Search for the cell housing the specified text and yield its [X, Y] center coordinate. 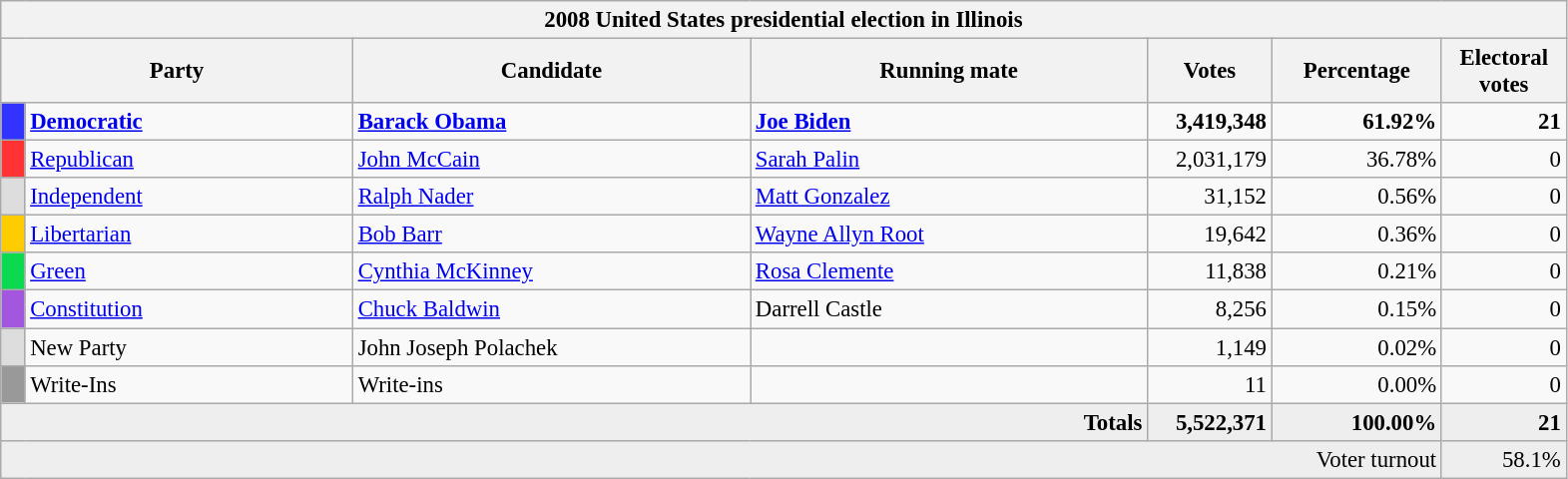
0.56% [1356, 197]
1,149 [1210, 347]
Constitution [189, 309]
31,152 [1210, 197]
0.02% [1356, 347]
Totals [575, 422]
100.00% [1356, 422]
Voter turnout [722, 459]
2,031,179 [1210, 160]
Running mate [949, 72]
Ralph Nader [551, 197]
New Party [189, 347]
Matt Gonzalez [949, 197]
0.00% [1356, 384]
Independent [189, 197]
Wayne Allyn Root [949, 235]
2008 United States presidential election in Illinois [784, 20]
Write-ins [551, 384]
Darrell Castle [949, 309]
11 [1210, 384]
11,838 [1210, 272]
Percentage [1356, 72]
Libertarian [189, 235]
Chuck Baldwin [551, 309]
0.15% [1356, 309]
John Joseph Polachek [551, 347]
Write-Ins [189, 384]
Cynthia McKinney [551, 272]
John McCain [551, 160]
3,419,348 [1210, 122]
Green [189, 272]
Republican [189, 160]
8,256 [1210, 309]
0.36% [1356, 235]
5,522,371 [1210, 422]
61.92% [1356, 122]
36.78% [1356, 160]
Democratic [189, 122]
Votes [1210, 72]
0.21% [1356, 272]
Bob Barr [551, 235]
Rosa Clemente [949, 272]
Party [178, 72]
Candidate [551, 72]
Sarah Palin [949, 160]
58.1% [1503, 459]
Joe Biden [949, 122]
Barack Obama [551, 122]
19,642 [1210, 235]
Electoral votes [1503, 72]
